Determine the (x, y) coordinate at the center of the cell enclosing the given text.  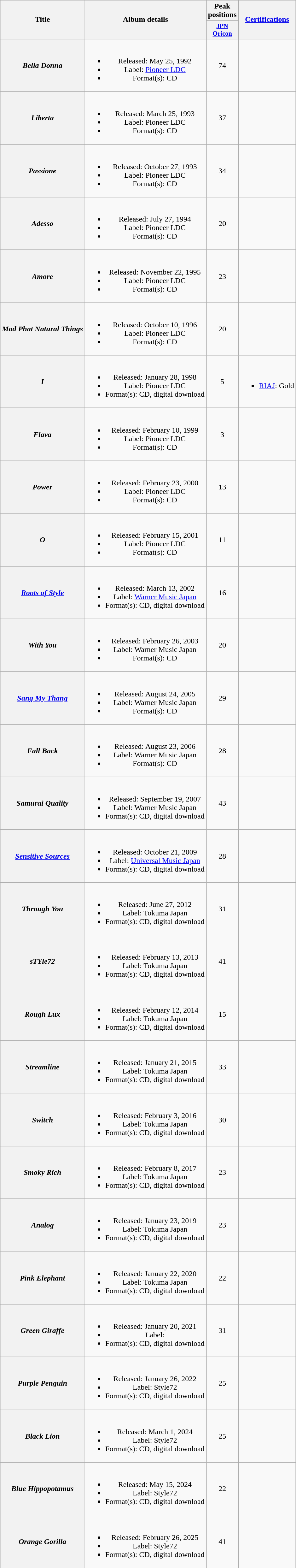
Liberta (43, 118)
Released: March 25, 1993Label: Pioneer LDCFormat(s): CD (146, 118)
Released: May 15, 2024Label: Style72Format(s): CD, digital download (146, 1489)
Smoky Rich (43, 1173)
Green Giraffe (43, 1330)
30 (222, 1120)
Fall Back (43, 750)
5 (222, 382)
43 (222, 803)
Released: June 27, 2012Label: Tokuma JapanFormat(s): CD, digital download (146, 909)
Released: February 12, 2014Label: Tokuma JapanFormat(s): CD, digital download (146, 1014)
Released: August 23, 2006Label: Warner Music JapanFormat(s): CD (146, 750)
I (43, 382)
O (43, 540)
Blue Hippopotamus (43, 1489)
Released: May 25, 1992Label: Pioneer LDCFormat(s): CD (146, 65)
Mad Phat Natural Things (43, 329)
Roots of Style (43, 593)
Released: January 28, 1998Label: Pioneer LDCFormat(s): CD, digital download (146, 382)
RIAJ: Gold (267, 382)
Released: January 20, 2021Label: Format(s): CD, digital download (146, 1330)
37 (222, 118)
Pink Elephant (43, 1278)
Released: February 26, 2003Label: Warner Music JapanFormat(s): CD (146, 645)
Purple Penguin (43, 1383)
Released: February 13, 2013Label: Tokuma JapanFormat(s): CD, digital download (146, 962)
Streamline (43, 1067)
Passione (43, 171)
15 (222, 1014)
Through You (43, 909)
Orange Gorilla (43, 1541)
Released: February 8, 2017Label: Tokuma JapanFormat(s): CD, digital download (146, 1173)
11 (222, 540)
Certifications (267, 20)
Sensitive Sources (43, 856)
Released: February 26, 2025Label: Style72Format(s): CD, digital download (146, 1541)
Released: March 13, 2002Label: Warner Music JapanFormat(s): CD, digital download (146, 593)
Flava (43, 434)
Album details (146, 20)
Released: February 23, 2000Label: Pioneer LDCFormat(s): CD (146, 487)
Released: February 10, 1999Label: Pioneer LDCFormat(s): CD (146, 434)
74 (222, 65)
Released: October 27, 1993Label: Pioneer LDCFormat(s): CD (146, 171)
16 (222, 593)
29 (222, 698)
Released: October 10, 1996Label: Pioneer LDCFormat(s): CD (146, 329)
Analog (43, 1225)
Released: January 23, 2019Label: Tokuma JapanFormat(s): CD, digital download (146, 1225)
Adesso (43, 223)
Switch (43, 1120)
Bella Donna (43, 65)
13 (222, 487)
Peak positions (222, 11)
Released: January 21, 2015Label: Tokuma JapanFormat(s): CD, digital download (146, 1067)
Released: January 22, 2020Label: Tokuma JapanFormat(s): CD, digital download (146, 1278)
Black Lion (43, 1436)
Released: August 24, 2005Label: Warner Music JapanFormat(s): CD (146, 698)
Rough Lux (43, 1014)
3 (222, 434)
Released: March 1, 2024Label: Style72Format(s): CD, digital download (146, 1436)
Released: July 27, 1994Label: Pioneer LDCFormat(s): CD (146, 223)
34 (222, 171)
Power (43, 487)
Released: January 26, 2022Label: Style72Format(s): CD, digital download (146, 1383)
Released: February 15, 2001Label: Pioneer LDCFormat(s): CD (146, 540)
33 (222, 1067)
Samurai Quality (43, 803)
Sang My Thang (43, 698)
Released: September 19, 2007Label: Warner Music JapanFormat(s): CD, digital download (146, 803)
sTYle72 (43, 962)
Title (43, 20)
Released: October 21, 2009Label: Universal Music JapanFormat(s): CD, digital download (146, 856)
With You (43, 645)
Released: February 3, 2016Label: Tokuma JapanFormat(s): CD, digital download (146, 1120)
Amore (43, 276)
JPNOricon (222, 30)
Released: November 22, 1995Label: Pioneer LDCFormat(s): CD (146, 276)
